Provide the [x, y] coordinate of the cell's center where the given text is located.  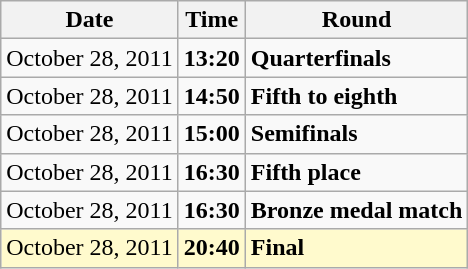
Date [90, 20]
Bronze medal match [356, 210]
Fifth to eighth [356, 96]
Round [356, 20]
Quarterfinals [356, 58]
20:40 [212, 248]
Final [356, 248]
Fifth place [356, 172]
13:20 [212, 58]
15:00 [212, 134]
14:50 [212, 96]
Time [212, 20]
Semifinals [356, 134]
